Extract the (x, y) coordinate from the center of the cell holding the provided text.  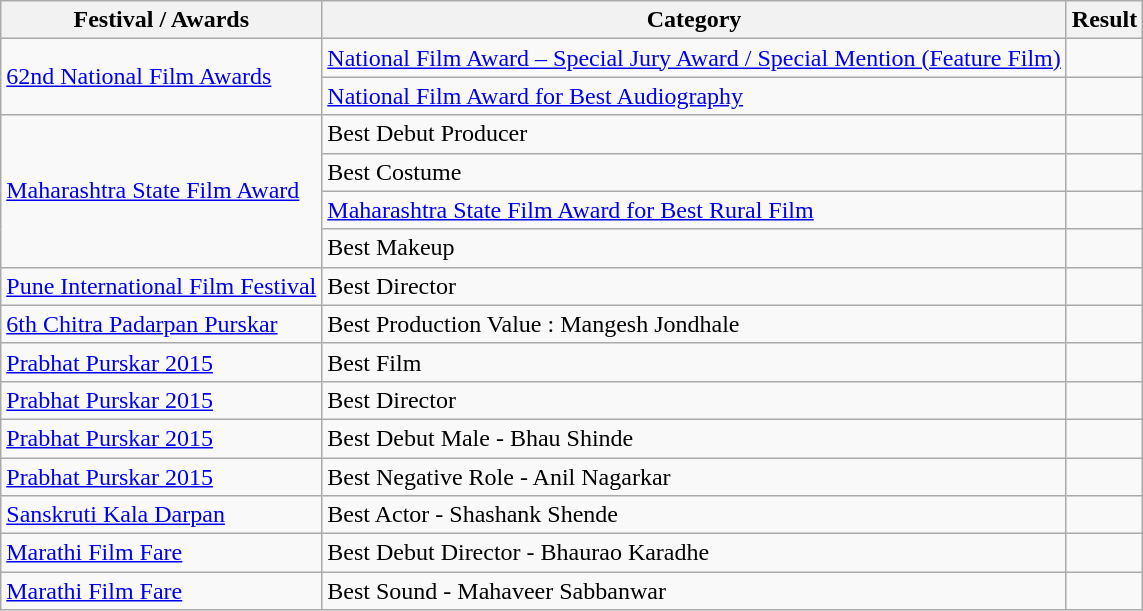
6th Chitra Padarpan Purskar (162, 324)
Best Negative Role - Anil Nagarkar (694, 477)
Best Debut Male - Bhau Shinde (694, 438)
Best Debut Producer (694, 134)
National Film Award for Best Audiography (694, 96)
Best Sound - Mahaveer Sabbanwar (694, 591)
Sanskruti Kala Darpan (162, 515)
National Film Award – Special Jury Award / Special Mention (Feature Film) (694, 58)
Best Debut Director - Bhaurao Karadhe (694, 553)
Category (694, 20)
Pune International Film Festival (162, 286)
Maharashtra State Film Award for Best Rural Film (694, 210)
Festival / Awards (162, 20)
Best Makeup (694, 248)
Best Costume (694, 172)
Best Film (694, 362)
Best Actor - Shashank Shende (694, 515)
Maharashtra State Film Award (162, 191)
62nd National Film Awards (162, 77)
Best Production Value : Mangesh Jondhale (694, 324)
Result (1104, 20)
